Search for the cell housing the specified text and yield its [X, Y] center coordinate. 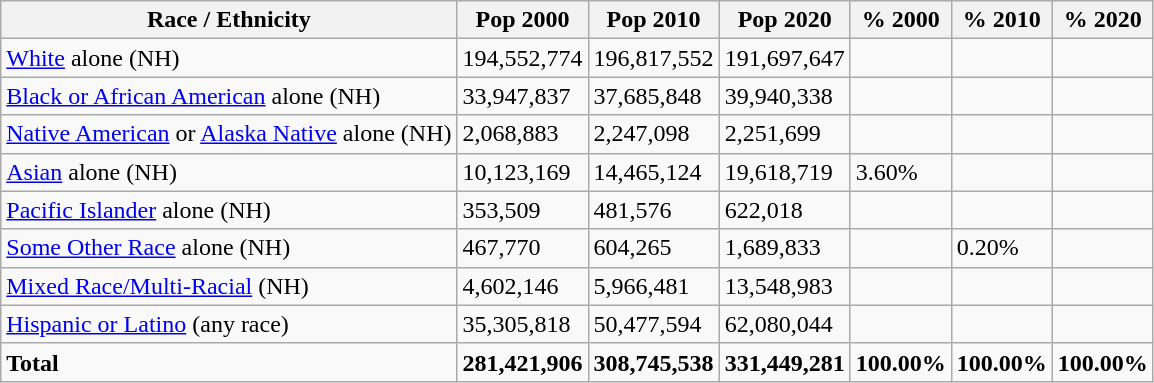
Race / Ethnicity [229, 20]
331,449,281 [784, 362]
39,940,338 [784, 96]
622,018 [784, 210]
467,770 [522, 248]
2,247,098 [654, 134]
308,745,538 [654, 362]
481,576 [654, 210]
3.60% [900, 172]
Pop 2000 [522, 20]
35,305,818 [522, 324]
Hispanic or Latino (any race) [229, 324]
Pop 2010 [654, 20]
4,602,146 [522, 286]
Pacific Islander alone (NH) [229, 210]
194,552,774 [522, 58]
37,685,848 [654, 96]
2,251,699 [784, 134]
353,509 [522, 210]
14,465,124 [654, 172]
281,421,906 [522, 362]
Total [229, 362]
Black or African American alone (NH) [229, 96]
Pop 2020 [784, 20]
19,618,719 [784, 172]
10,123,169 [522, 172]
604,265 [654, 248]
Asian alone (NH) [229, 172]
Native American or Alaska Native alone (NH) [229, 134]
% 2000 [900, 20]
196,817,552 [654, 58]
191,697,647 [784, 58]
13,548,983 [784, 286]
50,477,594 [654, 324]
White alone (NH) [229, 58]
% 2010 [1002, 20]
33,947,837 [522, 96]
5,966,481 [654, 286]
0.20% [1002, 248]
2,068,883 [522, 134]
62,080,044 [784, 324]
Mixed Race/Multi-Racial (NH) [229, 286]
Some Other Race alone (NH) [229, 248]
% 2020 [1102, 20]
1,689,833 [784, 248]
